Pinpoint the cell where the given text exists, returning its (X, Y) midpoint coordinate. 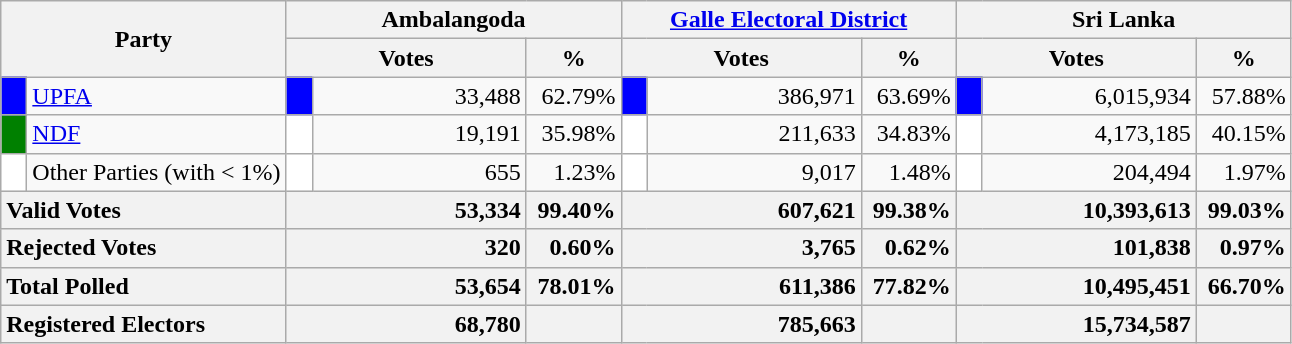
204,494 (1089, 172)
211,633 (754, 134)
Total Polled (144, 286)
35.98% (574, 134)
10,393,613 (1076, 210)
NDF (156, 134)
0.62% (908, 248)
101,838 (1076, 248)
6,015,934 (1089, 96)
UPFA (156, 96)
611,386 (741, 286)
3,765 (741, 248)
Party (144, 39)
1.97% (1244, 172)
386,971 (754, 96)
99.38% (908, 210)
655 (419, 172)
99.40% (574, 210)
Ambalangoda (454, 20)
40.15% (1244, 134)
53,334 (406, 210)
99.03% (1244, 210)
53,654 (406, 286)
10,495,451 (1076, 286)
Rejected Votes (144, 248)
33,488 (419, 96)
607,621 (741, 210)
Registered Electors (144, 324)
Other Parties (with < 1%) (156, 172)
785,663 (741, 324)
78.01% (574, 286)
77.82% (908, 286)
63.69% (908, 96)
62.79% (574, 96)
Galle Electoral District (788, 20)
57.88% (1244, 96)
0.60% (574, 248)
Valid Votes (144, 210)
34.83% (908, 134)
4,173,185 (1089, 134)
1.48% (908, 172)
68,780 (406, 324)
0.97% (1244, 248)
9,017 (754, 172)
66.70% (1244, 286)
Sri Lanka (1124, 20)
19,191 (419, 134)
1.23% (574, 172)
15,734,587 (1076, 324)
320 (406, 248)
